Pinpoint the cell where the given text exists, returning its (X, Y) midpoint coordinate. 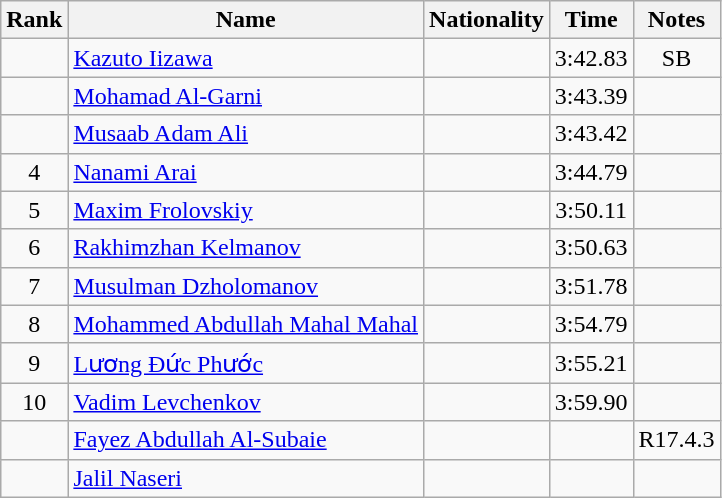
Name (246, 20)
7 (34, 286)
3:50.63 (591, 248)
3:43.42 (591, 134)
3:50.11 (591, 210)
Nanami Arai (246, 172)
Lương Đức Phước (246, 363)
Musulman Dzholomanov (246, 286)
3:54.79 (591, 324)
3:43.39 (591, 96)
9 (34, 363)
Rank (34, 20)
Fayez Abdullah Al-Subaie (246, 440)
3:42.83 (591, 58)
3:44.79 (591, 172)
3:59.90 (591, 402)
Rakhimzhan Kelmanov (246, 248)
Mohammed Abdullah Mahal Mahal (246, 324)
SB (676, 58)
Musaab Adam Ali (246, 134)
Maxim Frolovskiy (246, 210)
Time (591, 20)
R17.4.3 (676, 440)
8 (34, 324)
5 (34, 210)
10 (34, 402)
Jalil Naseri (246, 478)
Nationality (487, 20)
Notes (676, 20)
3:55.21 (591, 363)
6 (34, 248)
4 (34, 172)
Vadim Levchenkov (246, 402)
3:51.78 (591, 286)
Kazuto Iizawa (246, 58)
Mohamad Al-Garni (246, 96)
